Extract the (X, Y) coordinate from the center of the cell holding the provided text.  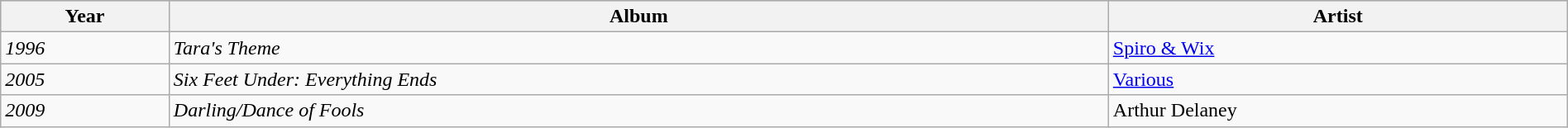
2009 (85, 111)
2005 (85, 79)
Year (85, 17)
Artist (1338, 17)
Darling/Dance of Fools (638, 111)
1996 (85, 48)
Tara's Theme (638, 48)
Various (1338, 79)
Album (638, 17)
Spiro & Wix (1338, 48)
Arthur Delaney (1338, 111)
Six Feet Under: Everything Ends (638, 79)
